Extract the [x, y] coordinate from the center of the cell holding the provided text.  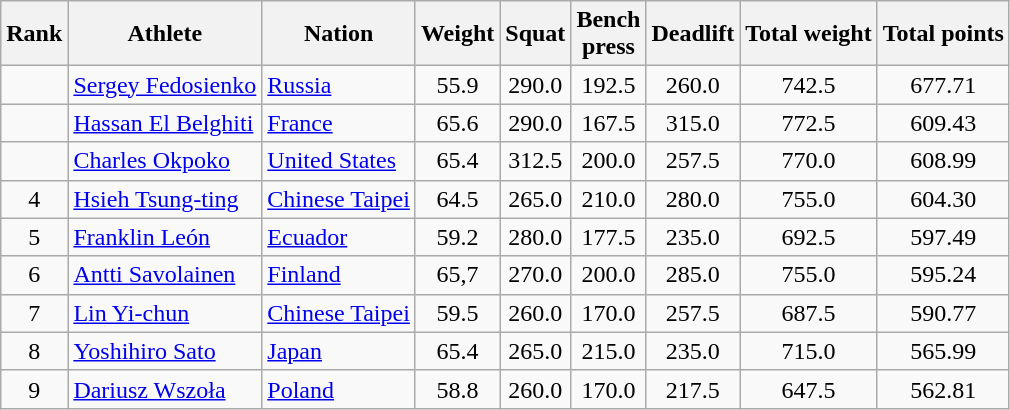
Athlete [165, 34]
Benchpress [608, 34]
Yoshihiro Sato [165, 351]
6 [34, 275]
608.99 [943, 161]
210.0 [608, 199]
Franklin León [165, 237]
595.24 [943, 275]
192.5 [608, 85]
Deadlift [693, 34]
Lin Yi-chun [165, 313]
742.5 [809, 85]
Total points [943, 34]
167.5 [608, 123]
687.5 [809, 313]
Ecuador [339, 237]
285.0 [693, 275]
565.99 [943, 351]
Hassan El Belghiti [165, 123]
604.30 [943, 199]
59.5 [457, 313]
312.5 [536, 161]
Weight [457, 34]
Finland [339, 275]
9 [34, 389]
609.43 [943, 123]
692.5 [809, 237]
217.5 [693, 389]
8 [34, 351]
4 [34, 199]
5 [34, 237]
270.0 [536, 275]
647.5 [809, 389]
Hsieh Tsung-ting [165, 199]
772.5 [809, 123]
Dariusz Wszoła [165, 389]
65.6 [457, 123]
315.0 [693, 123]
590.77 [943, 313]
55.9 [457, 85]
715.0 [809, 351]
7 [34, 313]
58.8 [457, 389]
177.5 [608, 237]
France [339, 123]
United States [339, 161]
65,7 [457, 275]
59.2 [457, 237]
Japan [339, 351]
64.5 [457, 199]
597.49 [943, 237]
Sergey Fedosienko [165, 85]
Charles Okpoko [165, 161]
562.81 [943, 389]
Russia [339, 85]
Rank [34, 34]
Total weight [809, 34]
Squat [536, 34]
770.0 [809, 161]
Poland [339, 389]
215.0 [608, 351]
677.71 [943, 85]
Nation [339, 34]
Antti Savolainen [165, 275]
